Pinpoint the cell where the given text exists, returning its [X, Y] midpoint coordinate. 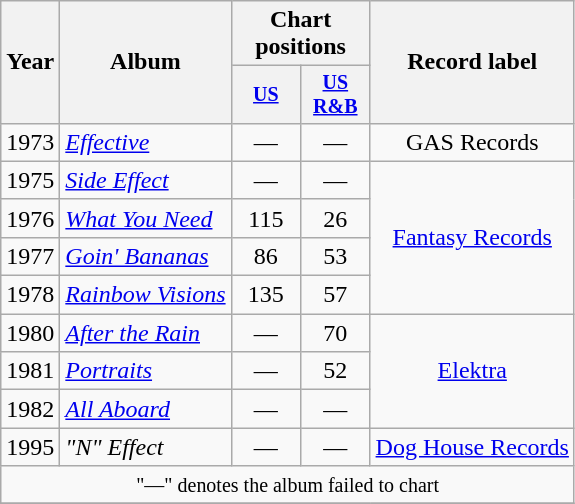
135 [266, 295]
1982 [30, 409]
70 [336, 333]
US [266, 94]
86 [266, 256]
Album [146, 62]
Goin' Bananas [146, 256]
1977 [30, 256]
53 [336, 256]
Elektra [472, 371]
What You Need [146, 218]
"N" Effect [146, 447]
1995 [30, 447]
1975 [30, 180]
Record label [472, 62]
Side Effect [146, 180]
"—" denotes the album failed to chart [288, 485]
1980 [30, 333]
Fantasy Records [472, 237]
Portraits [146, 371]
Rainbow Visions [146, 295]
Effective [146, 142]
Chart positions [300, 34]
1976 [30, 218]
Year [30, 62]
26 [336, 218]
1978 [30, 295]
57 [336, 295]
1981 [30, 371]
After the Rain [146, 333]
Dog House Records [472, 447]
GAS Records [472, 142]
US R&B [336, 94]
52 [336, 371]
All Aboard [146, 409]
1973 [30, 142]
115 [266, 218]
